Locate the cell with the specified text and output its (X, Y) center coordinate. 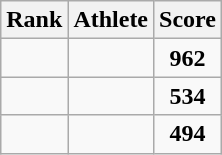
Score (188, 20)
Athlete (111, 20)
Rank (34, 20)
962 (188, 58)
494 (188, 134)
534 (188, 96)
